Provide the (X, Y) coordinate of the cell's center where the given text is located.  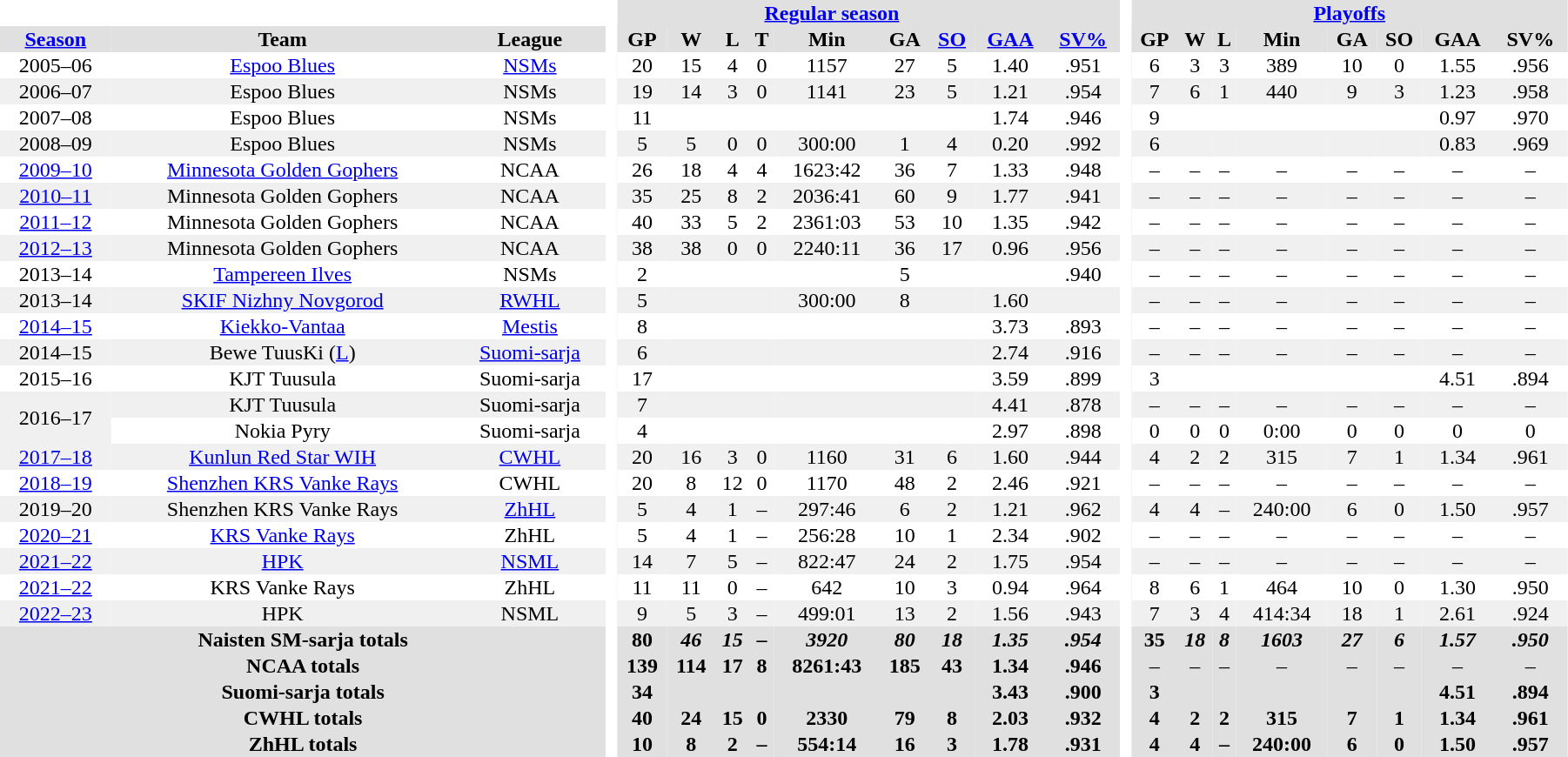
2036:41 (827, 196)
2006–07 (56, 91)
1.40 (1011, 65)
3.43 (1011, 692)
440 (1282, 91)
2.03 (1011, 718)
2019–20 (56, 509)
.924 (1530, 613)
.932 (1082, 718)
.944 (1082, 457)
33 (691, 222)
1.30 (1458, 587)
822:47 (827, 561)
0.94 (1011, 587)
Season (56, 39)
19 (642, 91)
CWHL totals (303, 718)
48 (905, 483)
Naisten SM-sarja totals (303, 640)
1.23 (1458, 91)
13 (905, 613)
60 (905, 196)
139 (642, 666)
.921 (1082, 483)
.902 (1082, 535)
Kunlun Red Star WIH (283, 457)
2361:03 (827, 222)
4.41 (1011, 405)
.962 (1082, 509)
464 (1282, 587)
NCAA totals (303, 666)
34 (642, 692)
2011–12 (56, 222)
Mestis (531, 326)
3.59 (1011, 378)
1157 (827, 65)
2015–16 (56, 378)
Bewe TuusKi (L) (283, 352)
31 (905, 457)
1.74 (1011, 117)
2005–06 (56, 65)
.951 (1082, 65)
414:34 (1282, 613)
T (762, 39)
Regular season (832, 13)
1170 (827, 483)
114 (691, 666)
53 (905, 222)
554:14 (827, 744)
2.97 (1011, 431)
Playoffs (1349, 13)
.992 (1082, 144)
ZhHL totals (303, 744)
2008–09 (56, 144)
2017–18 (56, 457)
2009–10 (56, 170)
2240:11 (827, 248)
25 (691, 196)
2020–21 (56, 535)
2018–19 (56, 483)
1.33 (1011, 170)
1.55 (1458, 65)
0:00 (1282, 431)
499:01 (827, 613)
3.73 (1011, 326)
1623:42 (827, 170)
.943 (1082, 613)
389 (1282, 65)
.900 (1082, 692)
256:28 (827, 535)
2.61 (1458, 613)
1.78 (1011, 744)
SKIF Nizhny Novgorod (283, 300)
3920 (827, 640)
2.34 (1011, 535)
0.20 (1011, 144)
12 (733, 483)
1141 (827, 91)
1160 (827, 457)
1603 (1282, 640)
0.96 (1011, 248)
1.56 (1011, 613)
2330 (827, 718)
2010–11 (56, 196)
1.57 (1458, 640)
.878 (1082, 405)
.940 (1082, 274)
46 (691, 640)
43 (952, 666)
Nokia Pyry (283, 431)
26 (642, 170)
2016–17 (56, 418)
0.97 (1458, 117)
Tampereen Ilves (283, 274)
2007–08 (56, 117)
.931 (1082, 744)
79 (905, 718)
.942 (1082, 222)
297:46 (827, 509)
.969 (1530, 144)
.964 (1082, 587)
.899 (1082, 378)
0.83 (1458, 144)
.948 (1082, 170)
Kiekko-Vantaa (283, 326)
1.75 (1011, 561)
.893 (1082, 326)
2.74 (1011, 352)
.916 (1082, 352)
2012–13 (56, 248)
.941 (1082, 196)
2022–23 (56, 613)
League (531, 39)
Suomi-sarja totals (303, 692)
.898 (1082, 431)
Team (283, 39)
642 (827, 587)
1.77 (1011, 196)
.958 (1530, 91)
23 (905, 91)
RWHL (531, 300)
8261:43 (827, 666)
185 (905, 666)
.970 (1530, 117)
2.46 (1011, 483)
